Output the (x, y) coordinate of the center of the cell containing the given text.  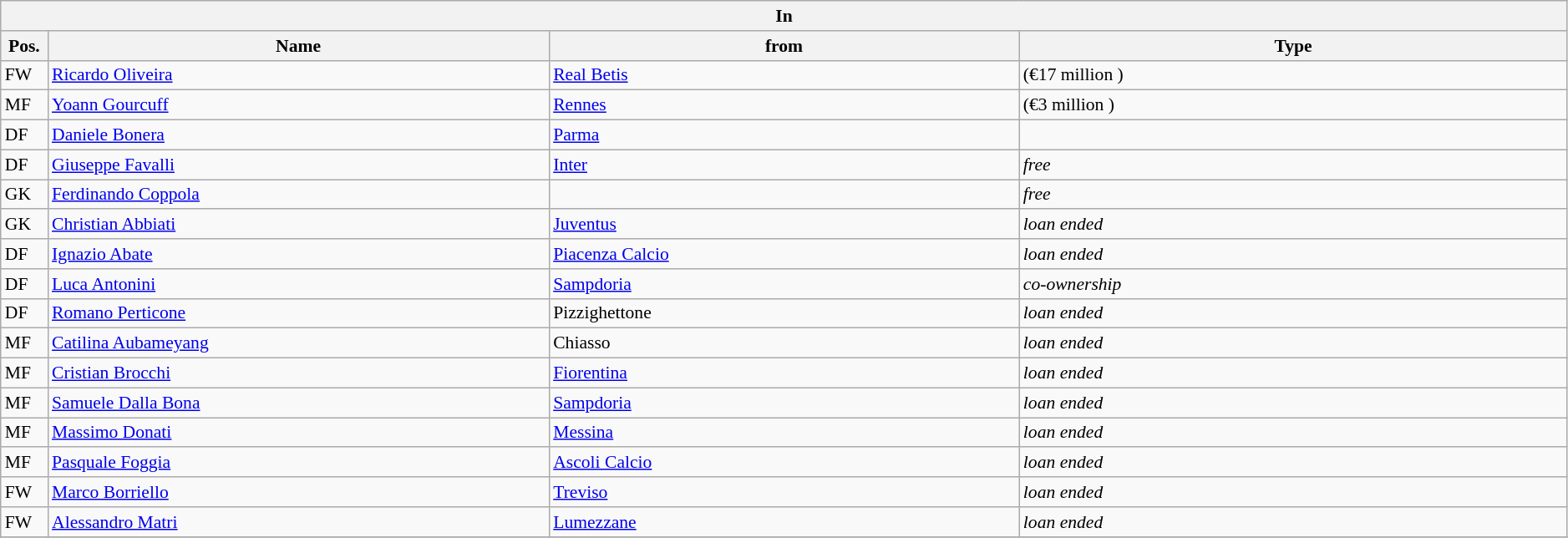
Cristian Brocchi (298, 373)
Juventus (784, 225)
Romano Perticone (298, 313)
from (784, 46)
Treviso (784, 492)
Marco Borriello (298, 492)
Samuele Dalla Bona (298, 403)
Real Betis (784, 75)
Lumezzane (784, 522)
Ascoli Calcio (784, 463)
Rennes (784, 105)
Messina (784, 433)
Alessandro Matri (298, 522)
Christian Abbiati (298, 225)
Ferdinando Coppola (298, 195)
Massimo Donati (298, 433)
Pasquale Foggia (298, 463)
In (784, 16)
Parma (784, 135)
Type (1293, 46)
Chiasso (784, 343)
Daniele Bonera (298, 135)
Piacenza Calcio (784, 254)
Pos. (24, 46)
(€17 million ) (1293, 75)
Yoann Gourcuff (298, 105)
Pizzighettone (784, 313)
(€3 million ) (1293, 105)
co-ownership (1293, 284)
Name (298, 46)
Fiorentina (784, 373)
Giuseppe Favalli (298, 165)
Ricardo Oliveira (298, 75)
Luca Antonini (298, 284)
Catilina Aubameyang (298, 343)
Ignazio Abate (298, 254)
Inter (784, 165)
